Return the [X, Y] coordinate for the center point of the cell that contains the specified text.  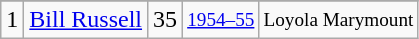
1954–55 [221, 20]
Loyola Marymount [338, 20]
1 [12, 20]
35 [166, 20]
Bill Russell [86, 20]
